Scan for the cell matching the given text and deliver its (X, Y) coordinate at center. 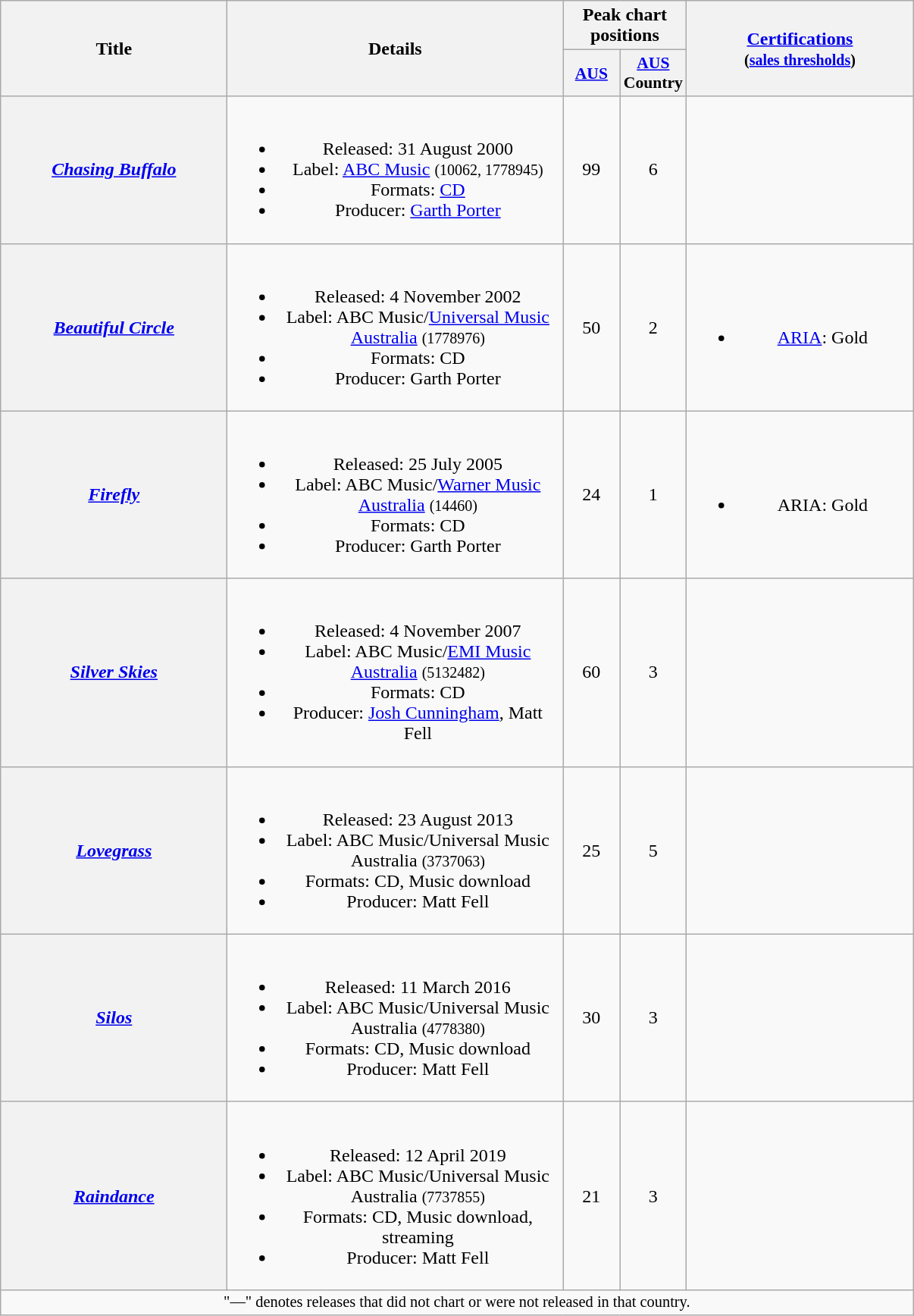
2 (653, 327)
Released: 25 July 2005Label: ABC Music/Warner Music Australia (14460)Formats: CDProducer: Garth Porter (396, 494)
99 (591, 170)
Details (396, 49)
Released: 4 November 2002Label: ABC Music/Universal Music Australia (1778976)Formats: CDProducer: Garth Porter (396, 327)
"—" denotes releases that did not chart or were not released in that country. (457, 1302)
Peak chart positions (624, 26)
5 (653, 851)
Released: 11 March 2016Label: ABC Music/Universal Music Australia (4778380)Formats: CD, Music downloadProducer: Matt Fell (396, 1017)
6 (653, 170)
Silos (114, 1017)
Released: 23 August 2013Label: ABC Music/Universal Music Australia (3737063)Formats: CD, Music downloadProducer: Matt Fell (396, 851)
60 (591, 672)
AUS (591, 73)
50 (591, 327)
Lovegrass (114, 851)
Raindance (114, 1195)
Silver Skies (114, 672)
Beautiful Circle (114, 327)
Chasing Buffalo (114, 170)
Firefly (114, 494)
21 (591, 1195)
Released: 4 November 2007Label: ABC Music/EMI Music Australia (5132482)Formats: CDProducer: Josh Cunningham, Matt Fell (396, 672)
25 (591, 851)
24 (591, 494)
30 (591, 1017)
Released: 31 August 2000Label: ABC Music (10062, 1778945)Formats: CDProducer: Garth Porter (396, 170)
Released: 12 April 2019Label: ABC Music/Universal Music Australia (7737855)Formats: CD, Music download, streamingProducer: Matt Fell (396, 1195)
Certifications(sales thresholds) (800, 49)
1 (653, 494)
AUS Country (653, 73)
Title (114, 49)
